Provide the (x, y) coordinate of the cell's center where the given text is located.  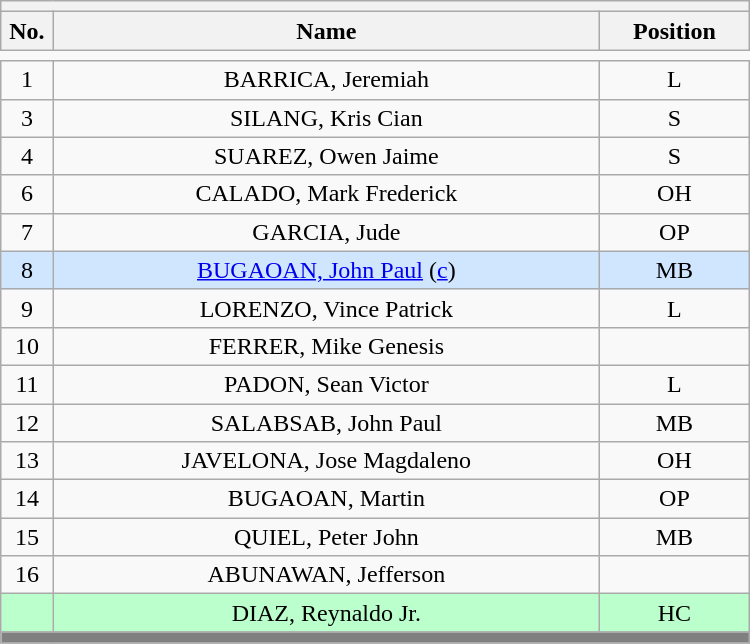
11 (27, 384)
JAVELONA, Jose Magdaleno (326, 461)
HC (675, 613)
LORENZO, Vince Patrick (326, 308)
15 (27, 537)
BARRICA, Jeremiah (326, 80)
SUAREZ, Owen Jaime (326, 156)
DIAZ, Reynaldo Jr. (326, 613)
SILANG, Kris Cian (326, 118)
3 (27, 118)
6 (27, 194)
BUGAOAN, John Paul (c) (326, 270)
No. (27, 31)
7 (27, 232)
8 (27, 270)
PADON, Sean Victor (326, 384)
GARCIA, Jude (326, 232)
13 (27, 461)
SALABSAB, John Paul (326, 423)
16 (27, 575)
FERRER, Mike Genesis (326, 346)
4 (27, 156)
BUGAOAN, Martin (326, 499)
CALADO, Mark Frederick (326, 194)
ABUNAWAN, Jefferson (326, 575)
1 (27, 80)
Name (326, 31)
12 (27, 423)
9 (27, 308)
14 (27, 499)
10 (27, 346)
Position (675, 31)
QUIEL, Peter John (326, 537)
